Determine the [X, Y] coordinate at the center of the cell enclosing the given text.  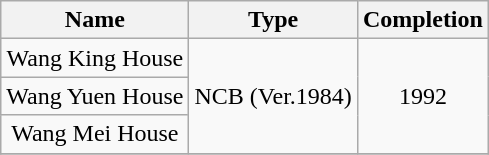
Wang Mei House [95, 134]
Completion [422, 20]
NCB (Ver.1984) [273, 96]
Wang Yuen House [95, 96]
Type [273, 20]
Name [95, 20]
1992 [422, 96]
Wang King House [95, 58]
